Find where the given text appears and provide that cell's center as [X, Y] coordinate. 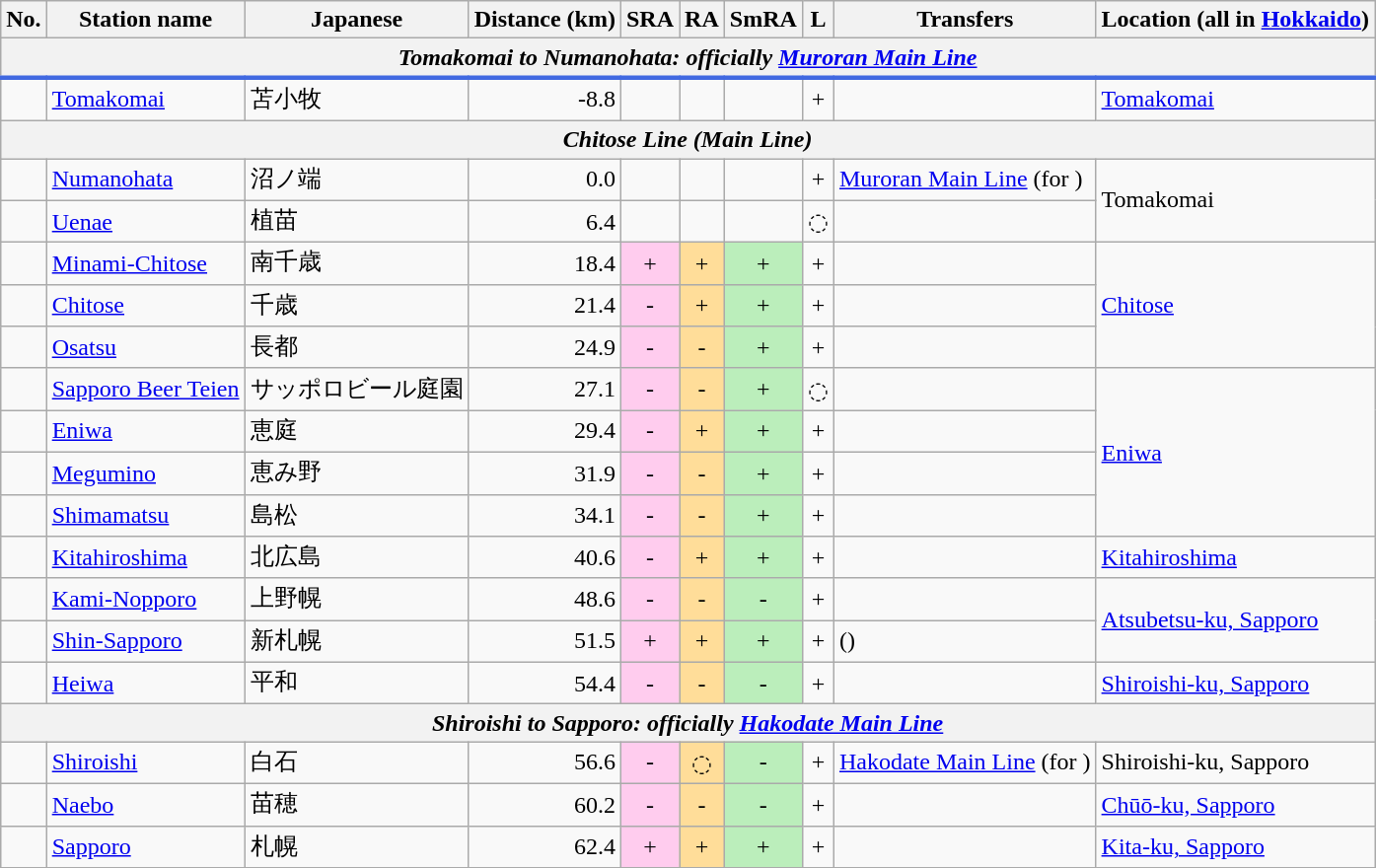
31.9 [544, 473]
Shin-Sapporo [146, 641]
Chūō-ku, Sapporo [1235, 805]
Atsubetsu-ku, Sapporo [1235, 619]
Sapporo [146, 846]
Tomakomai to Numanohata: officially Muroran Main Line [688, 58]
() [965, 641]
札幌 [357, 846]
SmRA [763, 20]
Chitose Line (Main Line) [688, 139]
-8.8 [544, 99]
平和 [357, 683]
Naebo [146, 805]
島松 [357, 515]
新札幌 [357, 641]
Osatsu [146, 347]
Kita-ku, Sapporo [1235, 846]
恵庭 [357, 432]
24.9 [544, 347]
恵み野 [357, 473]
上野幌 [357, 600]
L [818, 20]
苗穂 [357, 805]
Heiwa [146, 683]
Kami-Nopporo [146, 600]
51.5 [544, 641]
Japanese [357, 20]
RA [702, 20]
6.4 [544, 221]
苫小牧 [357, 99]
Shiroishi to Sapporo: officially Hakodate Main Line [688, 723]
40.6 [544, 558]
Distance (km) [544, 20]
Transfers [965, 20]
白石 [357, 763]
北広島 [357, 558]
沼ノ端 [357, 180]
62.4 [544, 846]
Muroran Main Line (for ) [965, 180]
60.2 [544, 805]
Station name [146, 20]
34.1 [544, 515]
18.4 [544, 264]
56.6 [544, 763]
Sapporo Beer Teien [146, 389]
54.4 [544, 683]
SRA [649, 20]
Numanohata [146, 180]
Minami-Chitose [146, 264]
0.0 [544, 180]
Megumino [146, 473]
Shimamatsu [146, 515]
48.6 [544, 600]
27.1 [544, 389]
長都 [357, 347]
南千歳 [357, 264]
サッポロビール庭園 [357, 389]
No. [24, 20]
千歳 [357, 306]
Uenae [146, 221]
植苗 [357, 221]
29.4 [544, 432]
Shiroishi [146, 763]
Hakodate Main Line (for ) [965, 763]
Location (all in Hokkaido) [1235, 20]
21.4 [544, 306]
